Provide the (X, Y) coordinate of the cell's center where the given text is located.  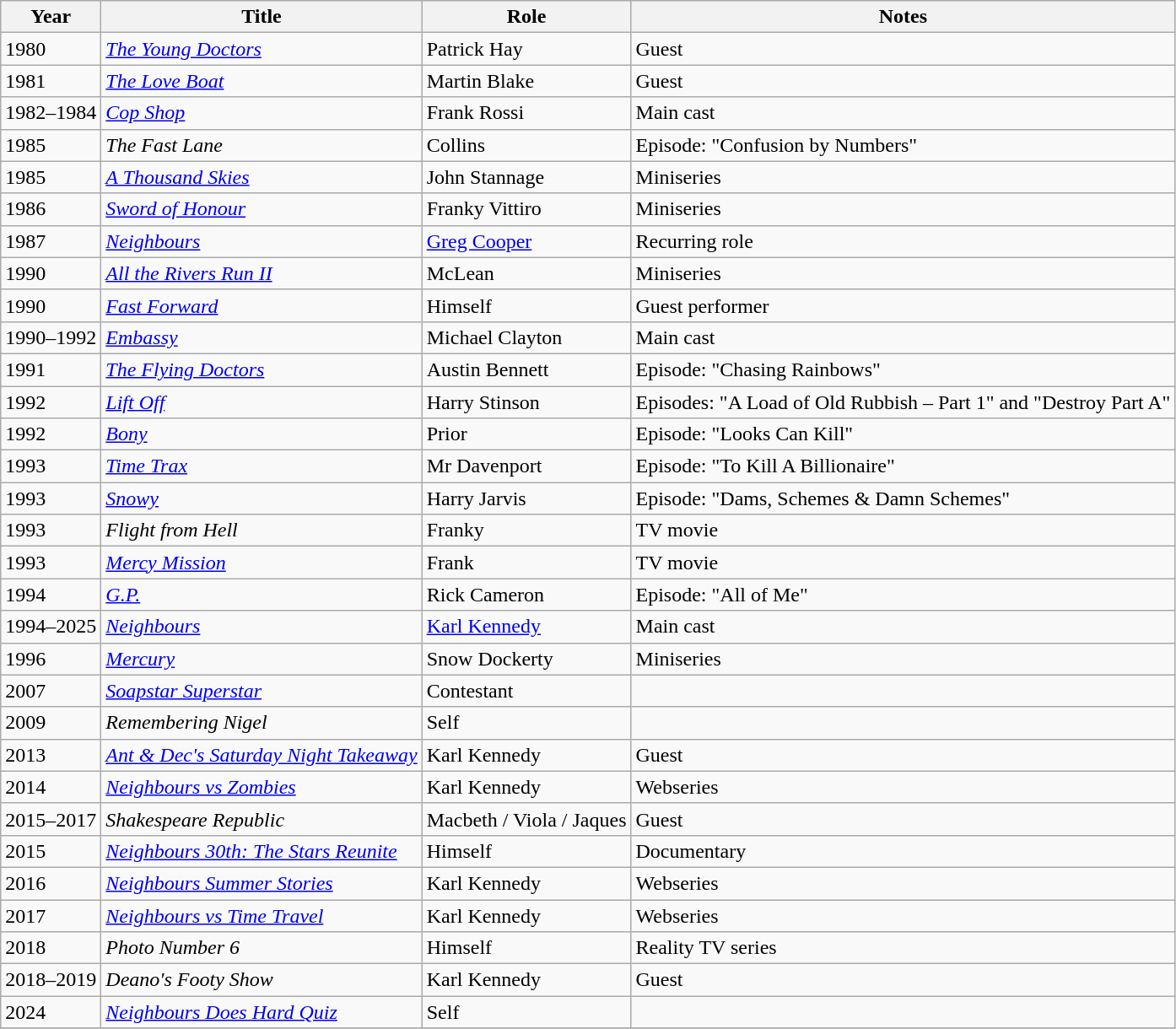
Episode: "Dams, Schemes & Damn Schemes" (903, 498)
Neighbours Summer Stories (262, 883)
2018–2019 (51, 980)
Fast Forward (262, 305)
Greg Cooper (526, 241)
2007 (51, 691)
Mr Davenport (526, 466)
John Stannage (526, 177)
Episode: "All of Me" (903, 595)
Collins (526, 145)
Photo Number 6 (262, 948)
Documentary (903, 851)
1982–1984 (51, 113)
Bony (262, 434)
Reality TV series (903, 948)
The Fast Lane (262, 145)
Remembering Nigel (262, 723)
2013 (51, 755)
Episode: "Confusion by Numbers" (903, 145)
Frank (526, 563)
McLean (526, 273)
Mercury (262, 659)
Flight from Hell (262, 531)
The Flying Doctors (262, 369)
A Thousand Skies (262, 177)
Franky (526, 531)
Frank Rossi (526, 113)
1981 (51, 81)
1994–2025 (51, 627)
Neighbours Does Hard Quiz (262, 1012)
Deano's Footy Show (262, 980)
Episode: "To Kill A Billionaire" (903, 466)
Prior (526, 434)
2016 (51, 883)
Austin Bennett (526, 369)
1986 (51, 209)
Martin Blake (526, 81)
1991 (51, 369)
The Love Boat (262, 81)
2015–2017 (51, 819)
2015 (51, 851)
Episodes: "A Load of Old Rubbish – Part 1" and "Destroy Part A" (903, 402)
Episode: "Chasing Rainbows" (903, 369)
Episode: "Looks Can Kill" (903, 434)
1990–1992 (51, 337)
2017 (51, 915)
Macbeth / Viola / Jaques (526, 819)
Michael Clayton (526, 337)
Patrick Hay (526, 49)
Mercy Mission (262, 563)
Neighbours vs Time Travel (262, 915)
Snow Dockerty (526, 659)
Franky Vittiro (526, 209)
Role (526, 17)
Neighbours vs Zombies (262, 787)
1996 (51, 659)
Cop Shop (262, 113)
All the Rivers Run II (262, 273)
Neighbours 30th: The Stars Reunite (262, 851)
Contestant (526, 691)
2014 (51, 787)
G.P. (262, 595)
Time Trax (262, 466)
Rick Cameron (526, 595)
2009 (51, 723)
Harry Jarvis (526, 498)
Notes (903, 17)
1987 (51, 241)
Title (262, 17)
Soapstar Superstar (262, 691)
Lift Off (262, 402)
2024 (51, 1012)
Recurring role (903, 241)
The Young Doctors (262, 49)
Ant & Dec's Saturday Night Takeaway (262, 755)
Sword of Honour (262, 209)
1994 (51, 595)
Year (51, 17)
Guest performer (903, 305)
Snowy (262, 498)
Harry Stinson (526, 402)
1980 (51, 49)
2018 (51, 948)
Shakespeare Republic (262, 819)
Embassy (262, 337)
